Return the [x, y] coordinate for the center point of the cell that contains the specified text.  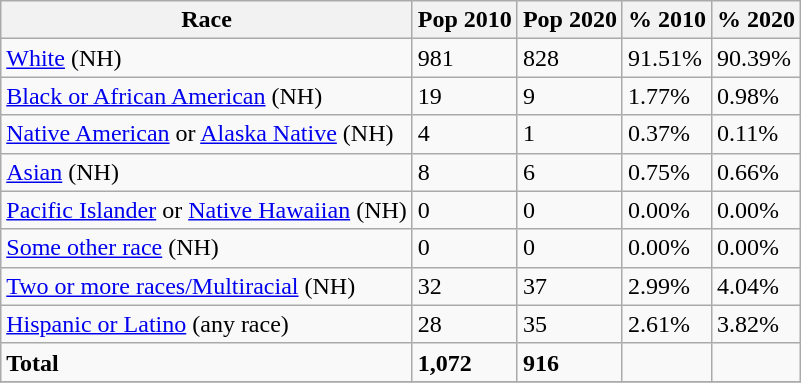
% 2010 [666, 20]
35 [570, 324]
Asian (NH) [207, 172]
37 [570, 286]
8 [464, 172]
2.61% [666, 324]
6 [570, 172]
3.82% [756, 324]
981 [464, 58]
Pacific Islander or Native Hawaiian (NH) [207, 210]
1,072 [464, 362]
Pop 2010 [464, 20]
Native American or Alaska Native (NH) [207, 134]
2.99% [666, 286]
Race [207, 20]
9 [570, 96]
828 [570, 58]
90.39% [756, 58]
4 [464, 134]
Hispanic or Latino (any race) [207, 324]
0.75% [666, 172]
Some other race (NH) [207, 248]
19 [464, 96]
1.77% [666, 96]
Pop 2020 [570, 20]
32 [464, 286]
White (NH) [207, 58]
91.51% [666, 58]
Black or African American (NH) [207, 96]
% 2020 [756, 20]
4.04% [756, 286]
28 [464, 324]
1 [570, 134]
916 [570, 362]
0.98% [756, 96]
0.66% [756, 172]
Two or more races/Multiracial (NH) [207, 286]
0.11% [756, 134]
Total [207, 362]
0.37% [666, 134]
